Identify which cell holds the provided text, then report its (X, Y) central coordinate. 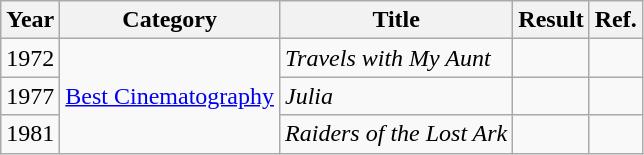
Best Cinematography (170, 96)
Result (551, 20)
Travels with My Aunt (396, 58)
1972 (30, 58)
Year (30, 20)
1981 (30, 134)
Ref. (616, 20)
Raiders of the Lost Ark (396, 134)
Title (396, 20)
Julia (396, 96)
Category (170, 20)
1977 (30, 96)
